Provide the [x, y] coordinate of the cell's center where the given text is located.  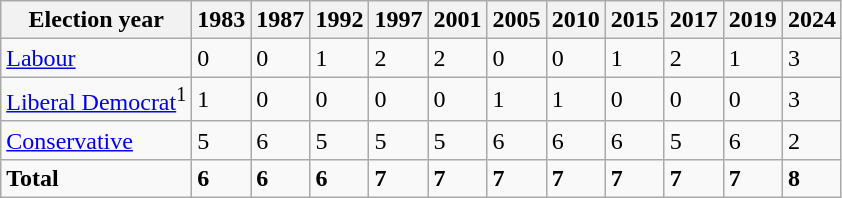
2015 [634, 20]
1987 [280, 20]
2017 [694, 20]
1992 [340, 20]
Conservative [96, 140]
1997 [398, 20]
2024 [812, 20]
8 [812, 178]
2005 [516, 20]
Election year [96, 20]
Labour [96, 58]
Total [96, 178]
2019 [752, 20]
Liberal Democrat1 [96, 100]
1983 [222, 20]
2010 [576, 20]
2001 [458, 20]
